Identify which cell holds the provided text, then report its [x, y] central coordinate. 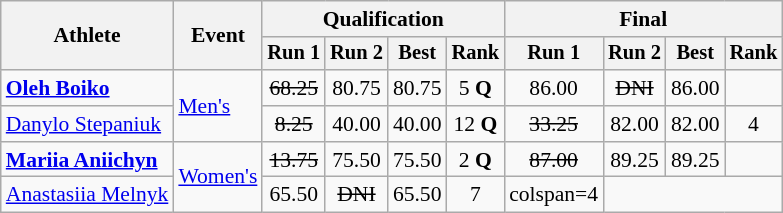
2 Q [476, 160]
Men's [218, 106]
5 Q [476, 88]
Mariia Aniichyn [88, 160]
8.25 [294, 124]
7 [476, 195]
Athlete [88, 36]
Event [218, 36]
Oleh Boiko [88, 88]
13.75 [294, 160]
12 Q [476, 124]
33.25 [554, 124]
colspan=4 [554, 195]
87.00 [554, 160]
Final [643, 19]
4 [754, 124]
Qualification [383, 19]
68.25 [294, 88]
Women's [218, 178]
Danylo Stepaniuk [88, 124]
Anastasiia Melnyk [88, 195]
